Determine the [x, y] coordinate at the center of the cell enclosing the given text.  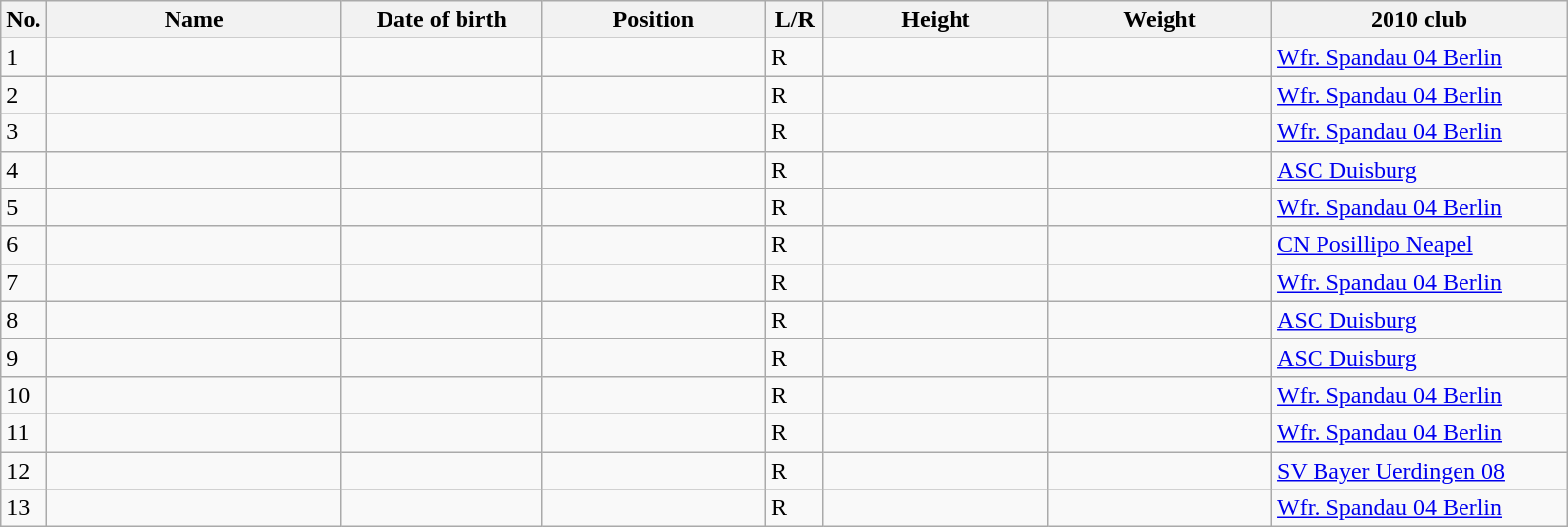
Date of birth [442, 20]
1 [24, 57]
L/R [795, 20]
8 [24, 320]
10 [24, 395]
Height [935, 20]
2 [24, 95]
7 [24, 282]
12 [24, 471]
CN Posillipo Neapel [1420, 245]
Weight [1160, 20]
SV Bayer Uerdingen 08 [1420, 471]
3 [24, 132]
2010 club [1420, 20]
6 [24, 245]
No. [24, 20]
5 [24, 207]
11 [24, 432]
13 [24, 508]
9 [24, 357]
Name [193, 20]
Position [653, 20]
4 [24, 170]
